Determine the (x, y) coordinate at the center of the cell enclosing the given text.  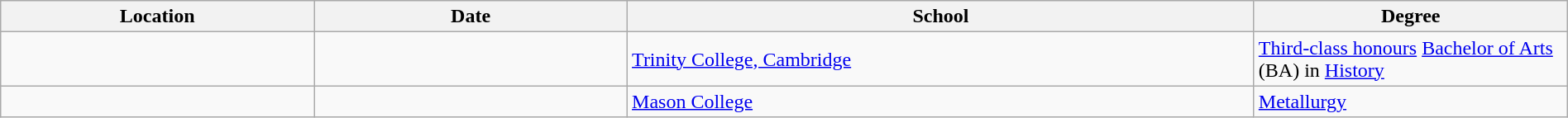
Mason College (941, 101)
Location (157, 17)
School (941, 17)
Date (471, 17)
Trinity College, Cambridge (941, 59)
Degree (1411, 17)
Third-class honours Bachelor of Arts (BA) in History (1411, 59)
Metallurgy (1411, 101)
